Capture the cell that displays the provided text and extract its (X, Y) central coordinate. 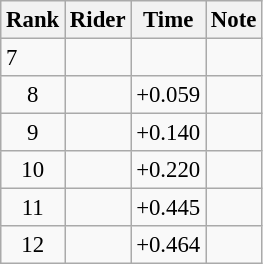
12 (33, 245)
+0.220 (168, 170)
+0.445 (168, 208)
Rider (98, 20)
+0.059 (168, 95)
11 (33, 208)
9 (33, 133)
7 (33, 58)
8 (33, 95)
+0.464 (168, 245)
Rank (33, 20)
10 (33, 170)
Note (234, 20)
+0.140 (168, 133)
Time (168, 20)
